Determine the (X, Y) coordinate at the center of the cell enclosing the given text.  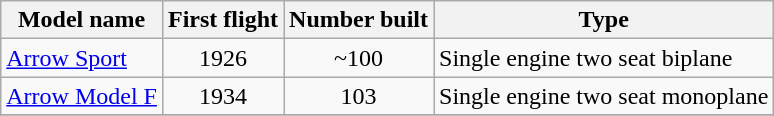
Single engine two seat biplane (604, 58)
1934 (222, 96)
Single engine two seat monoplane (604, 96)
Model name (82, 20)
103 (359, 96)
First flight (222, 20)
Arrow Model F (82, 96)
Number built (359, 20)
1926 (222, 58)
Arrow Sport (82, 58)
Type (604, 20)
~100 (359, 58)
